Find where the given text appears and provide that cell's center as (X, Y) coordinate. 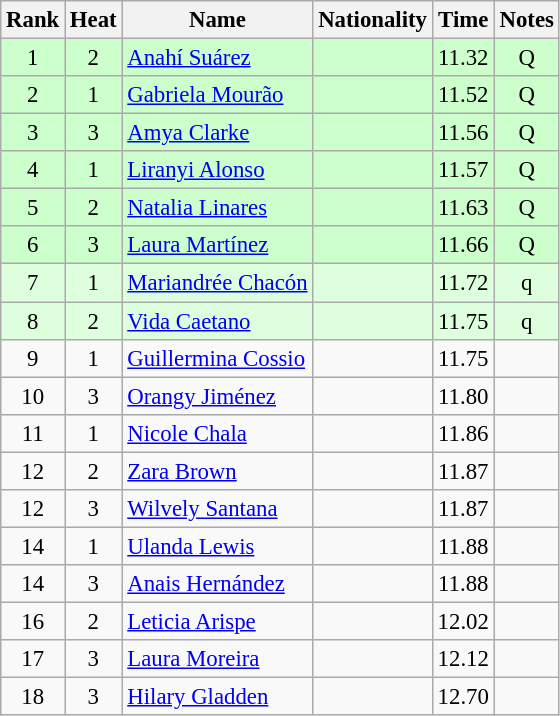
11.63 (463, 208)
12.70 (463, 697)
4 (33, 170)
Zara Brown (218, 471)
11.52 (463, 95)
Natalia Linares (218, 208)
11.66 (463, 245)
9 (33, 358)
Mariandrée Chacón (218, 283)
11.32 (463, 58)
Liranyi Alonso (218, 170)
12.12 (463, 659)
Name (218, 20)
Wilvely Santana (218, 509)
8 (33, 321)
Amya Clarke (218, 133)
6 (33, 245)
18 (33, 697)
17 (33, 659)
16 (33, 621)
Guillermina Cossio (218, 358)
Gabriela Mourão (218, 95)
Ulanda Lewis (218, 546)
Anais Hernández (218, 584)
11.56 (463, 133)
Anahí Suárez (218, 58)
Time (463, 20)
Notes (526, 20)
11.86 (463, 433)
Nationality (372, 20)
11 (33, 433)
11.57 (463, 170)
12.02 (463, 621)
11.72 (463, 283)
11.80 (463, 396)
Leticia Arispe (218, 621)
Nicole Chala (218, 433)
Laura Moreira (218, 659)
5 (33, 208)
Orangy Jiménez (218, 396)
10 (33, 396)
Laura Martínez (218, 245)
7 (33, 283)
Hilary Gladden (218, 697)
Heat (94, 20)
Vida Caetano (218, 321)
Rank (33, 20)
